Search for the cell housing the specified text and yield its (X, Y) center coordinate. 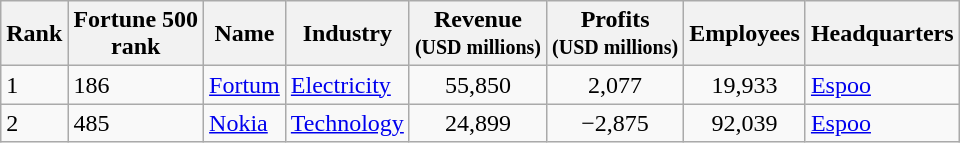
Nokia (245, 123)
24,899 (478, 123)
1 (34, 85)
92,039 (745, 123)
2,077 (616, 85)
Name (245, 34)
2 (34, 123)
Fortune 500rank (136, 34)
Headquarters (882, 34)
55,850 (478, 85)
Revenue(USD millions) (478, 34)
Technology (347, 123)
485 (136, 123)
186 (136, 85)
Industry (347, 34)
−2,875 (616, 123)
Profits(USD millions) (616, 34)
Electricity (347, 85)
Fortum (245, 85)
Employees (745, 34)
19,933 (745, 85)
Rank (34, 34)
